Identify which cell holds the provided text, then report its (x, y) central coordinate. 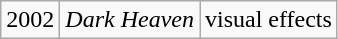
2002 (30, 20)
visual effects (269, 20)
Dark Heaven (130, 20)
